Return the [x, y] coordinate for the center point of the cell that contains the specified text.  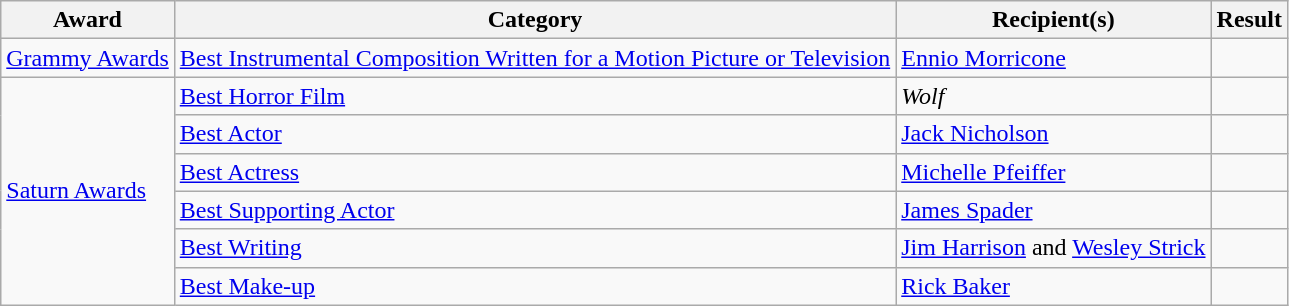
Category [534, 20]
Award [88, 20]
Best Make-up [534, 286]
Recipient(s) [1054, 20]
Best Actor [534, 134]
Saturn Awards [88, 191]
Best Actress [534, 172]
Jim Harrison and Wesley Strick [1054, 248]
Wolf [1054, 96]
Best Supporting Actor [534, 210]
Michelle Pfeiffer [1054, 172]
Grammy Awards [88, 58]
Best Writing [534, 248]
Best Instrumental Composition Written for a Motion Picture or Television [534, 58]
Ennio Morricone [1054, 58]
Jack Nicholson [1054, 134]
Rick Baker [1054, 286]
Best Horror Film [534, 96]
James Spader [1054, 210]
Result [1249, 20]
